Identify which cell holds the provided text, then report its [x, y] central coordinate. 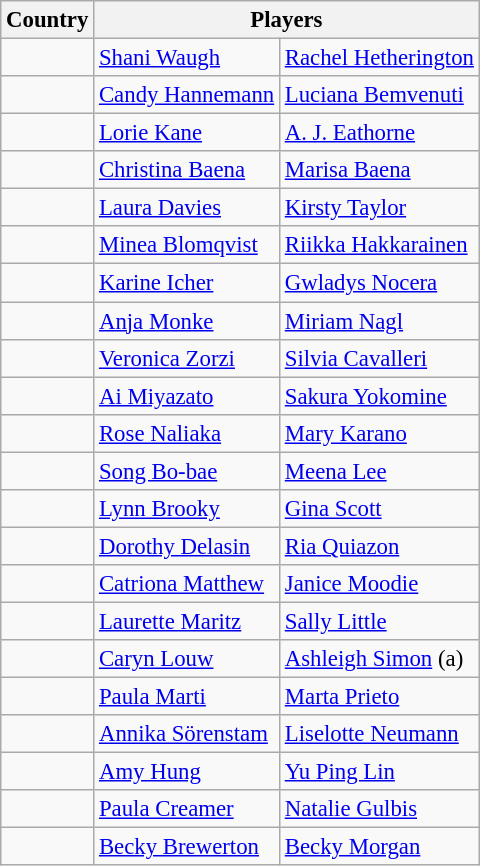
Minea Blomqvist [187, 245]
Rose Naliaka [187, 433]
Gwladys Nocera [379, 283]
Shani Waugh [187, 58]
Sakura Yokomine [379, 396]
Song Bo-bae [187, 471]
Catriona Matthew [187, 584]
Marisa Baena [379, 170]
Players [287, 20]
Country [48, 20]
Annika Sörenstam [187, 734]
Riikka Hakkarainen [379, 245]
Amy Hung [187, 772]
Ai Miyazato [187, 396]
Ashleigh Simon (a) [379, 659]
Mary Karano [379, 433]
Silvia Cavalleri [379, 358]
Miriam Nagl [379, 321]
Becky Brewerton [187, 847]
Luciana Bemvenuti [379, 95]
Paula Creamer [187, 809]
Liselotte Neumann [379, 734]
Ria Quiazon [379, 546]
Becky Morgan [379, 847]
Veronica Zorzi [187, 358]
Gina Scott [379, 509]
Anja Monke [187, 321]
Marta Prieto [379, 697]
Lynn Brooky [187, 509]
Kirsty Taylor [379, 208]
Christina Baena [187, 170]
Natalie Gulbis [379, 809]
Yu Ping Lin [379, 772]
Karine Icher [187, 283]
Janice Moodie [379, 584]
Laura Davies [187, 208]
Dorothy Delasin [187, 546]
Candy Hannemann [187, 95]
Rachel Hetherington [379, 58]
A. J. Eathorne [379, 133]
Laurette Maritz [187, 621]
Lorie Kane [187, 133]
Sally Little [379, 621]
Meena Lee [379, 471]
Paula Marti [187, 697]
Caryn Louw [187, 659]
